Return [X, Y] of the center of cell containing provided text 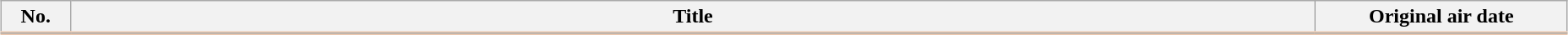
No. [35, 17]
Title [693, 17]
Original air date [1441, 17]
